Determine the (x, y) coordinate at the center of the cell enclosing the given text.  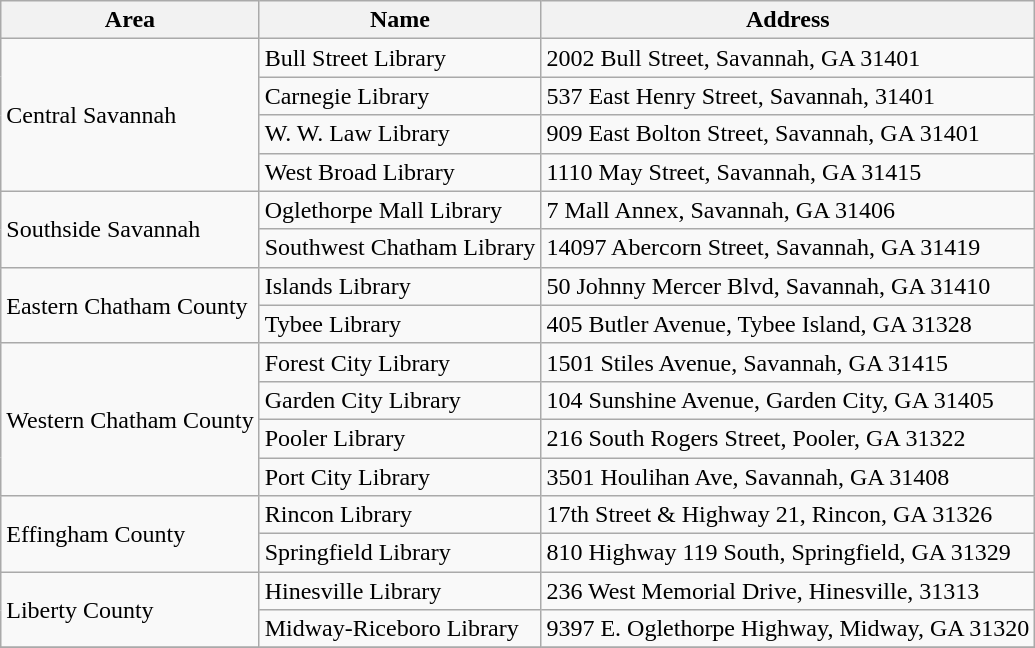
810 Highway 119 South, Springfield, GA 31329 (788, 553)
236 West Memorial Drive, Hinesville, 31313 (788, 591)
Rincon Library (400, 515)
Springfield Library (400, 553)
Bull Street Library (400, 58)
Eastern Chatham County (130, 305)
Southside Savannah (130, 229)
17th Street & Highway 21, Rincon, GA 31326 (788, 515)
Hinesville Library (400, 591)
W. W. Law Library (400, 134)
Effingham County (130, 534)
Pooler Library (400, 438)
Carnegie Library (400, 96)
537 East Henry Street, Savannah, 31401 (788, 96)
Forest City Library (400, 362)
1501 Stiles Avenue, Savannah, GA 31415 (788, 362)
50 Johnny Mercer Blvd, Savannah, GA 31410 (788, 286)
1110 May Street, Savannah, GA 31415 (788, 172)
7 Mall Annex, Savannah, GA 31406 (788, 210)
104 Sunshine Avenue, Garden City, GA 31405 (788, 400)
405 Butler Avenue, Tybee Island, GA 31328 (788, 324)
Western Chatham County (130, 419)
14097 Abercorn Street, Savannah, GA 31419 (788, 248)
909 East Bolton Street, Savannah, GA 31401 (788, 134)
Name (400, 20)
216 South Rogers Street, Pooler, GA 31322 (788, 438)
Southwest Chatham Library (400, 248)
Tybee Library (400, 324)
Islands Library (400, 286)
Port City Library (400, 477)
Oglethorpe Mall Library (400, 210)
3501 Houlihan Ave, Savannah, GA 31408 (788, 477)
Address (788, 20)
Area (130, 20)
Liberty County (130, 610)
2002 Bull Street, Savannah, GA 31401 (788, 58)
West Broad Library (400, 172)
Central Savannah (130, 115)
9397 E. Oglethorpe Highway, Midway, GA 31320 (788, 629)
Garden City Library (400, 400)
Midway-Riceboro Library (400, 629)
